Extract the [X, Y] coordinate from the center of the cell holding the provided text.  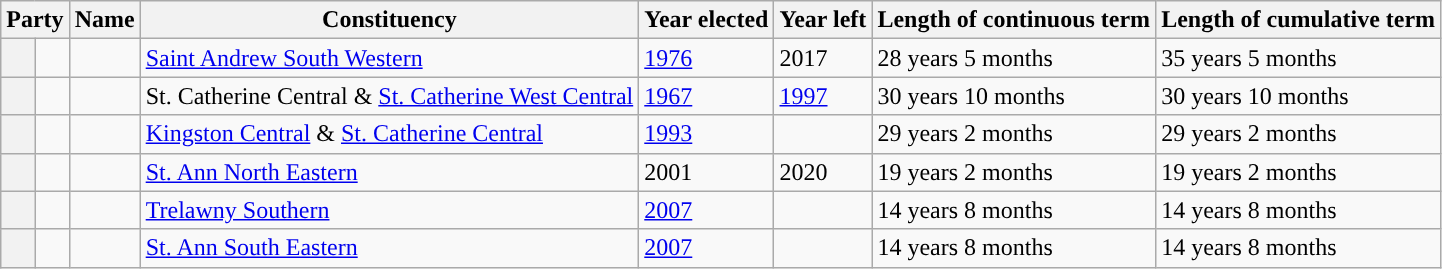
2017 [823, 58]
Year elected [706, 20]
Length of cumulative term [1298, 20]
Saint Andrew South Western [390, 58]
Trelawny Southern [390, 210]
1976 [706, 58]
Name [104, 20]
2001 [706, 172]
Kingston Central & St. Catherine Central [390, 134]
28 years 5 months [1014, 58]
2020 [823, 172]
St. Catherine Central & St. Catherine West Central [390, 96]
35 years 5 months [1298, 58]
St. Ann South Eastern [390, 248]
Year left [823, 20]
Length of continuous term [1014, 20]
1997 [823, 96]
Party [35, 20]
1967 [706, 96]
1993 [706, 134]
St. Ann North Eastern [390, 172]
Constituency [390, 20]
